Find where the given text appears and provide that cell's center as (x, y) coordinate. 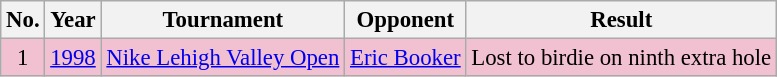
Lost to birdie on ninth extra hole (621, 58)
No. (23, 20)
Result (621, 20)
Nike Lehigh Valley Open (223, 58)
Year (73, 20)
1998 (73, 58)
Tournament (223, 20)
Opponent (406, 20)
1 (23, 58)
Eric Booker (406, 58)
